Return the [X, Y] coordinate for the center point of the cell that contains the specified text.  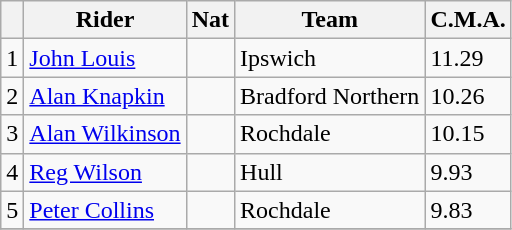
Rider [105, 20]
Bradford Northern [330, 96]
John Louis [105, 58]
Reg Wilson [105, 172]
Hull [330, 172]
4 [12, 172]
9.93 [468, 172]
10.15 [468, 134]
Nat [210, 20]
Alan Wilkinson [105, 134]
3 [12, 134]
Team [330, 20]
Ipswich [330, 58]
C.M.A. [468, 20]
11.29 [468, 58]
5 [12, 210]
10.26 [468, 96]
Alan Knapkin [105, 96]
2 [12, 96]
1 [12, 58]
9.83 [468, 210]
Peter Collins [105, 210]
